Return [X, Y] of the center of cell containing provided text 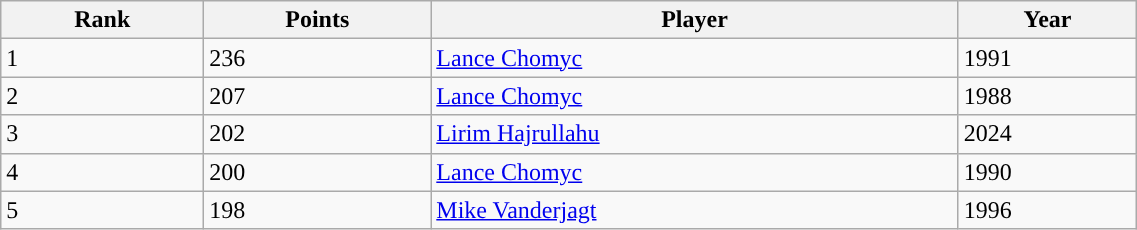
2024 [1048, 134]
5 [102, 210]
Mike Vanderjagt [694, 210]
Lirim Hajrullahu [694, 134]
1996 [1048, 210]
Rank [102, 20]
4 [102, 172]
207 [318, 96]
202 [318, 134]
2 [102, 96]
1 [102, 58]
236 [318, 58]
1988 [1048, 96]
Player [694, 20]
Points [318, 20]
1991 [1048, 58]
198 [318, 210]
Year [1048, 20]
200 [318, 172]
3 [102, 134]
1990 [1048, 172]
